Extract the (x, y) coordinate from the center of the cell holding the provided text.  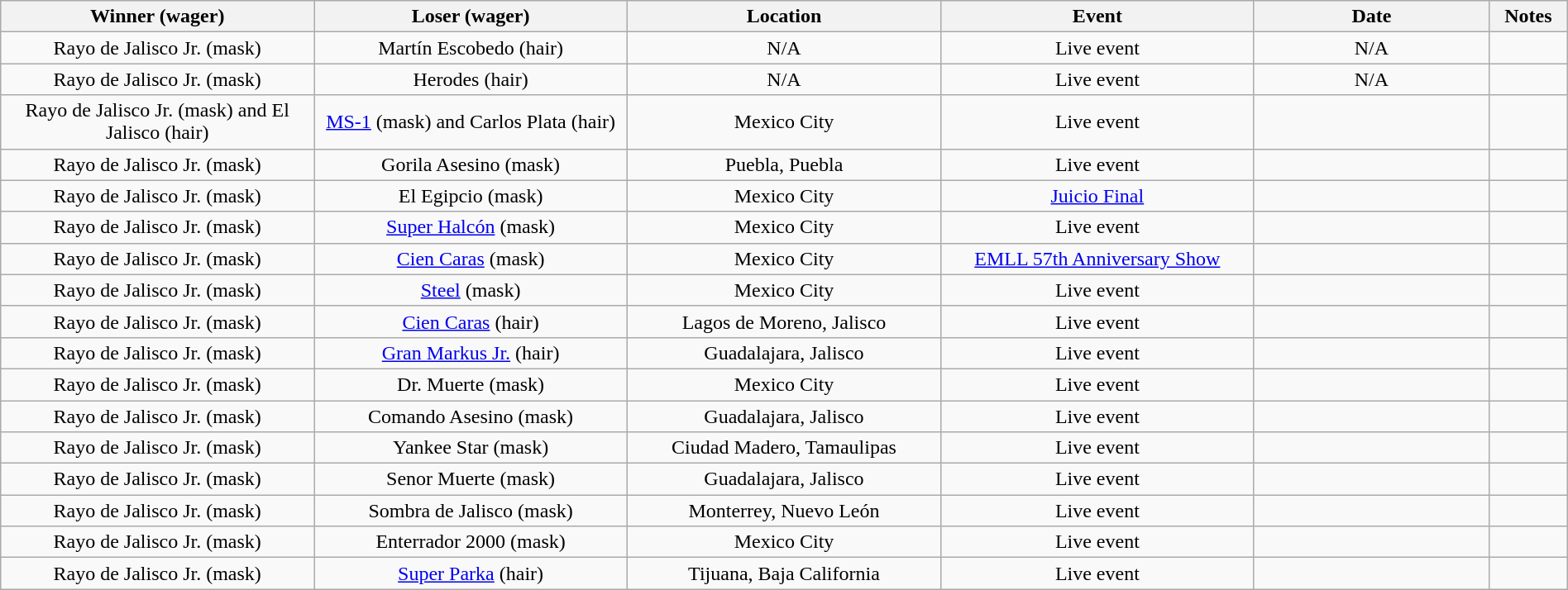
Ciudad Madero, Tamaulipas (784, 448)
Juicio Final (1097, 196)
Winner (wager) (157, 17)
Location (784, 17)
EMLL 57th Anniversary Show (1097, 259)
Rayo de Jalisco Jr. (mask) and El Jalisco (hair) (157, 122)
MS-1 (mask) and Carlos Plata (hair) (471, 122)
Monterrey, Nuevo León (784, 511)
Loser (wager) (471, 17)
Tijuana, Baja California (784, 573)
Herodes (hair) (471, 79)
Comando Asesino (mask) (471, 416)
Yankee Star (mask) (471, 448)
Steel (mask) (471, 290)
El Egipcio (mask) (471, 196)
Gorila Asesino (mask) (471, 164)
Event (1097, 17)
Super Parka (hair) (471, 573)
Cien Caras (mask) (471, 259)
Date (1371, 17)
Super Halcón (mask) (471, 227)
Notes (1528, 17)
Cien Caras (hair) (471, 321)
Dr. Muerte (mask) (471, 384)
Sombra de Jalisco (mask) (471, 511)
Lagos de Moreno, Jalisco (784, 321)
Gran Markus Jr. (hair) (471, 353)
Senor Muerte (mask) (471, 479)
Enterrador 2000 (mask) (471, 542)
Martín Escobedo (hair) (471, 48)
Puebla, Puebla (784, 164)
